Identify which cell holds the provided text, then report its [X, Y] central coordinate. 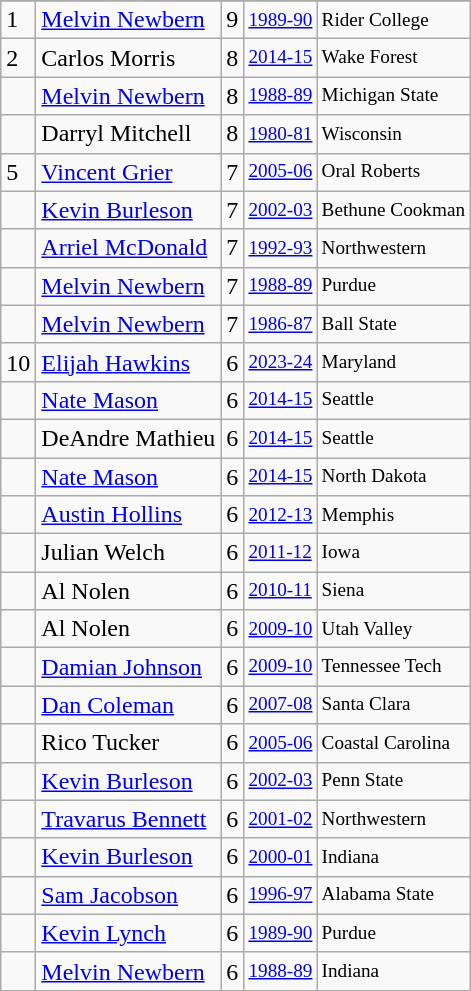
Tennessee Tech [394, 667]
Wisconsin [394, 134]
Travarus Bennett [128, 819]
Iowa [394, 553]
Penn State [394, 781]
Wake Forest [394, 58]
Damian Johnson [128, 667]
Maryland [394, 362]
Julian Welch [128, 553]
Carlos Morris [128, 58]
2007-08 [280, 705]
Alabama State [394, 895]
2001-02 [280, 819]
1 [18, 20]
Oral Roberts [394, 172]
1992-93 [280, 248]
1996-97 [280, 895]
Rider College [394, 20]
Sam Jacobson [128, 895]
Ball State [394, 324]
Santa Clara [394, 705]
Kevin Lynch [128, 933]
Elijah Hawkins [128, 362]
Siena [394, 591]
Utah Valley [394, 629]
2010-11 [280, 591]
1980-81 [280, 134]
2012-13 [280, 515]
Austin Hollins [128, 515]
2023-24 [280, 362]
9 [232, 20]
2 [18, 58]
Darryl Mitchell [128, 134]
DeAndre Mathieu [128, 438]
Bethune Cookman [394, 210]
Vincent Grier [128, 172]
Coastal Carolina [394, 743]
Dan Coleman [128, 705]
Michigan State [394, 96]
5 [18, 172]
2000-01 [280, 857]
Rico Tucker [128, 743]
2011-12 [280, 553]
Arriel McDonald [128, 248]
Memphis [394, 515]
1986-87 [280, 324]
North Dakota [394, 477]
10 [18, 362]
